Detect which cell encompasses the target text, then output its [X, Y] center coordinate. 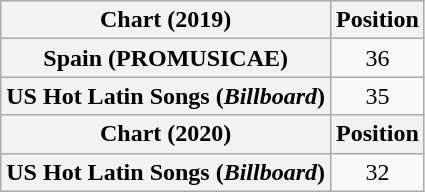
35 [378, 96]
32 [378, 172]
Chart (2020) [166, 134]
Spain (PROMUSICAE) [166, 58]
36 [378, 58]
Chart (2019) [166, 20]
